Locate the cell with the specified text and output its (X, Y) center coordinate. 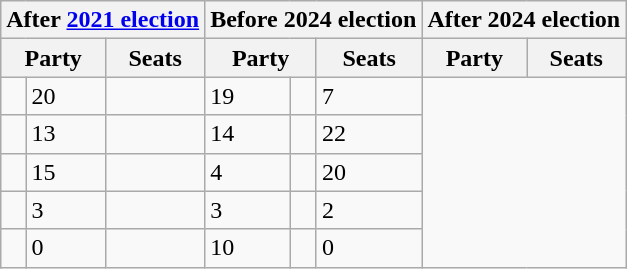
After 2024 election (524, 20)
10 (248, 248)
7 (368, 96)
19 (248, 96)
13 (66, 134)
4 (248, 172)
Before 2024 election (314, 20)
15 (66, 172)
2 (368, 210)
22 (368, 134)
After 2021 election (103, 20)
14 (248, 134)
